Capture the cell that displays the provided text and extract its [x, y] central coordinate. 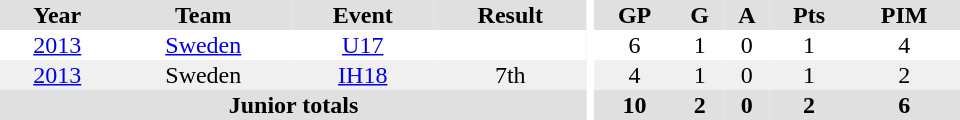
U17 [363, 45]
Result [511, 15]
10 [635, 105]
IH18 [363, 75]
Year [58, 15]
7th [511, 75]
Event [363, 15]
A [747, 15]
PIM [904, 15]
GP [635, 15]
G [700, 15]
Pts [810, 15]
Junior totals [294, 105]
Team [204, 15]
